Find where the given text appears and provide that cell's center as (x, y) coordinate. 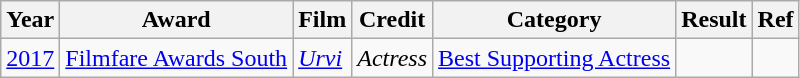
Best Supporting Actress (554, 58)
Credit (392, 20)
Year (30, 20)
Result (714, 20)
2017 (30, 58)
Filmfare Awards South (176, 58)
Actress (392, 58)
Category (554, 20)
Ref (776, 20)
Award (176, 20)
Urvi (322, 58)
Film (322, 20)
